Determine the (X, Y) coordinate at the center of the cell enclosing the given text.  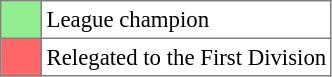
Relegated to the First Division (186, 57)
League champion (186, 20)
